Capture the cell that displays the provided text and extract its (X, Y) central coordinate. 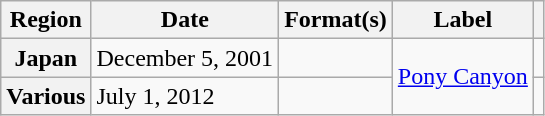
Japan (46, 58)
Label (462, 20)
Region (46, 20)
December 5, 2001 (185, 58)
July 1, 2012 (185, 96)
Date (185, 20)
Format(s) (336, 20)
Pony Canyon (462, 77)
Various (46, 96)
